Detect which cell encompasses the target text, then output its (x, y) center coordinate. 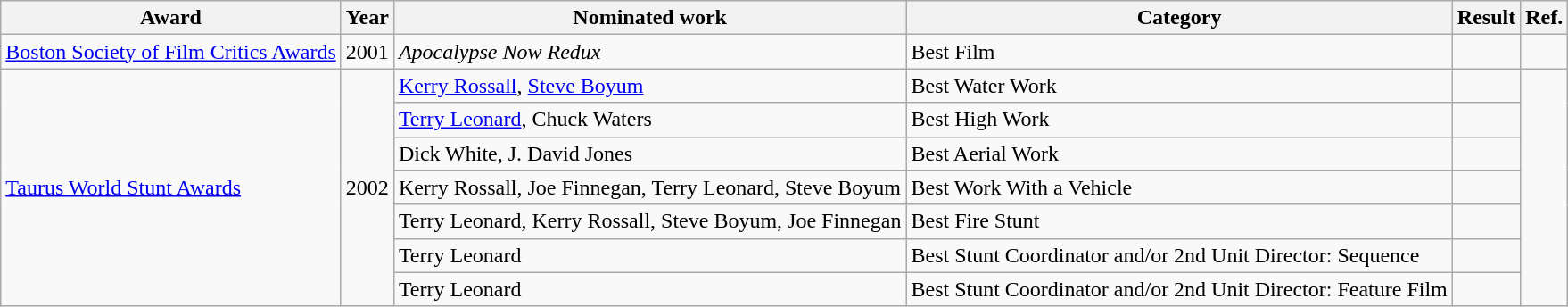
Category (1179, 18)
Year (367, 18)
Best Film (1179, 52)
Best Aerial Work (1179, 153)
Best Work With a Vehicle (1179, 187)
Terry Leonard, Kerry Rossall, Steve Boyum, Joe Finnegan (649, 221)
Kerry Rossall, Joe Finnegan, Terry Leonard, Steve Boyum (649, 187)
2002 (367, 187)
Best Stunt Coordinator and/or 2nd Unit Director: Feature Film (1179, 289)
Result (1486, 18)
Dick White, J. David Jones (649, 153)
Best Stunt Coordinator and/or 2nd Unit Director: Sequence (1179, 255)
Kerry Rossall, Steve Boyum (649, 86)
Boston Society of Film Critics Awards (171, 52)
Terry Leonard, Chuck Waters (649, 120)
Best High Work (1179, 120)
Apocalypse Now Redux (649, 52)
Taurus World Stunt Awards (171, 187)
2001 (367, 52)
Ref. (1545, 18)
Award (171, 18)
Nominated work (649, 18)
Best Water Work (1179, 86)
Best Fire Stunt (1179, 221)
